Provide the (X, Y) coordinate of the cell's center where the given text is located.  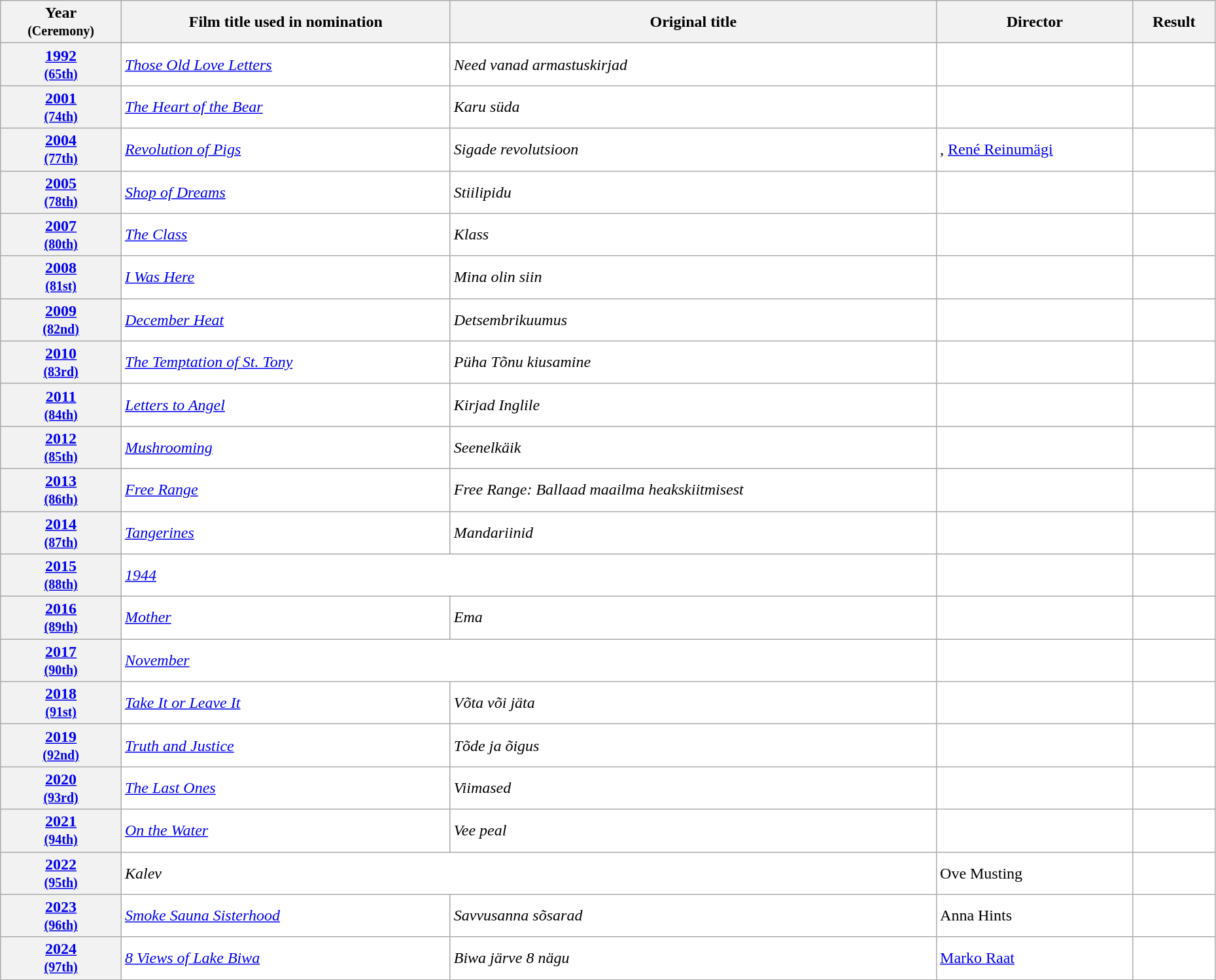
Result (1173, 22)
2016(89th) (61, 618)
November (529, 661)
2012(85th) (61, 447)
Biwa järve 8 nägu (693, 958)
Mushrooming (285, 447)
Stiilipidu (693, 192)
2019(92nd) (61, 746)
, René Reinumägi (1035, 149)
On the Water (285, 831)
2008(81st) (61, 277)
2024(97th) (61, 958)
2018(91st) (61, 703)
Mandariinid (693, 533)
2022(95th) (61, 873)
Võta või jäta (693, 703)
Film title used in nomination (285, 22)
2011(84th) (61, 404)
2005(78th) (61, 192)
Letters to Angel (285, 404)
2004(77th) (61, 149)
Free Range: Ballaad maailma heakskiitmisest (693, 489)
Smoke Sauna Sisterhood (285, 916)
1992(65th) (61, 64)
Viimased (693, 788)
2017(90th) (61, 661)
I Was Here (285, 277)
December Heat (285, 319)
The Temptation of St. Tony (285, 362)
1944 (529, 576)
2014(87th) (61, 533)
Vee peal (693, 831)
2001(74th) (61, 107)
Take It or Leave It (285, 703)
2020(93rd) (61, 788)
Marko Raat (1035, 958)
Need vanad armastuskirjad (693, 64)
Shop of Dreams (285, 192)
Those Old Love Letters (285, 64)
Ove Musting (1035, 873)
2013(86th) (61, 489)
Anna Hints (1035, 916)
Klass (693, 234)
Püha Tõnu kiusamine (693, 362)
2023(96th) (61, 916)
Mother (285, 618)
Karu süda (693, 107)
Tangerines (285, 533)
Original title (693, 22)
2015(88th) (61, 576)
Tõde ja õigus (693, 746)
8 Views of Lake Biwa (285, 958)
Sigade revolutsioon (693, 149)
Free Range (285, 489)
Detsembrikuumus (693, 319)
Kirjad Inglile (693, 404)
2010(83rd) (61, 362)
Ema (693, 618)
The Class (285, 234)
Kalev (529, 873)
Director (1035, 22)
Truth and Justice (285, 746)
The Heart of the Bear (285, 107)
Seenelkäik (693, 447)
Revolution of Pigs (285, 149)
2021(94th) (61, 831)
2009(82nd) (61, 319)
Savvusanna sõsarad (693, 916)
Mina olin siin (693, 277)
Year(Ceremony) (61, 22)
The Last Ones (285, 788)
2007(80th) (61, 234)
